Locate the cell with the specified text and output its [x, y] center coordinate. 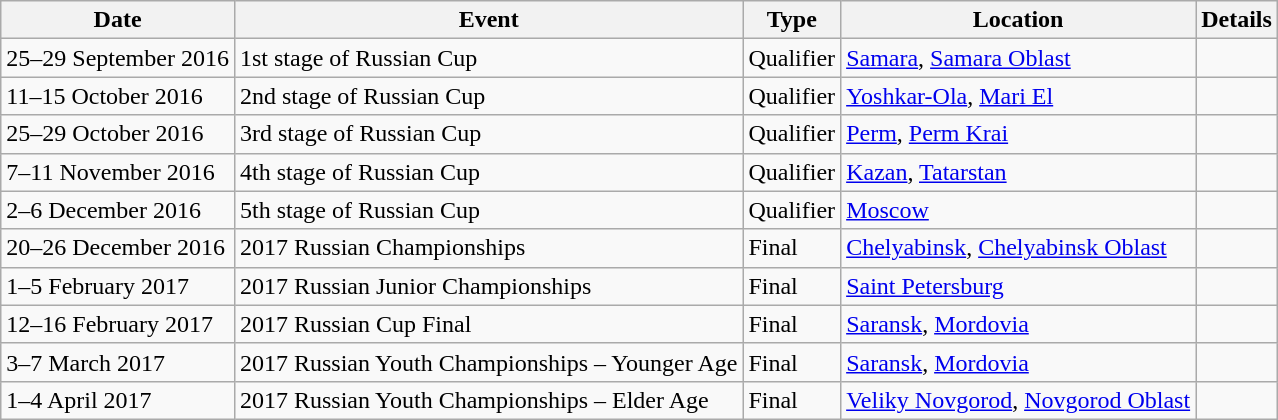
Veliky Novgorod, Novgorod Oblast [1018, 400]
2017 Russian Cup Final [488, 324]
2017 Russian Championships [488, 248]
2017 Russian Junior Championships [488, 286]
Perm, Perm Krai [1018, 134]
25–29 September 2016 [118, 58]
5th stage of Russian Cup [488, 210]
3–7 March 2017 [118, 362]
Location [1018, 20]
25–29 October 2016 [118, 134]
Yoshkar-Ola, Mari El [1018, 96]
Date [118, 20]
20–26 December 2016 [118, 248]
4th stage of Russian Cup [488, 172]
3rd stage of Russian Cup [488, 134]
2017 Russian Youth Championships – Elder Age [488, 400]
Event [488, 20]
Chelyabinsk, Chelyabinsk Oblast [1018, 248]
Details [1237, 20]
1st stage of Russian Cup [488, 58]
12–16 February 2017 [118, 324]
7–11 November 2016 [118, 172]
Type [792, 20]
11–15 October 2016 [118, 96]
1–5 February 2017 [118, 286]
2017 Russian Youth Championships – Younger Age [488, 362]
2–6 December 2016 [118, 210]
1–4 April 2017 [118, 400]
2nd stage of Russian Cup [488, 96]
Moscow [1018, 210]
Samara, Samara Oblast [1018, 58]
Kazan, Tatarstan [1018, 172]
Saint Petersburg [1018, 286]
